Determine the [X, Y] coordinate at the center of the cell enclosing the given text.  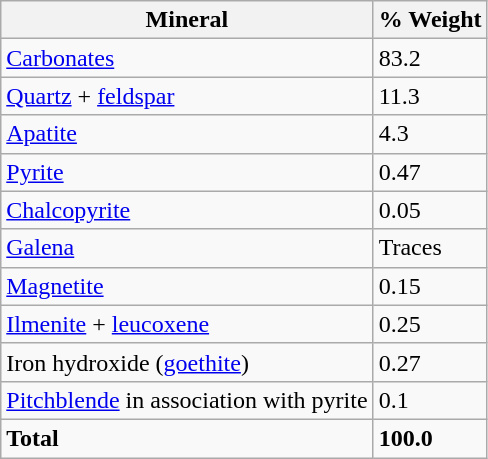
11.3 [430, 96]
Pyrite [187, 172]
0.27 [430, 362]
0.05 [430, 210]
Iron hydroxide (goethite) [187, 362]
Pitchblende in association with pyrite [187, 400]
Traces [430, 248]
83.2 [430, 58]
Carbonates [187, 58]
Quartz + feldspar [187, 96]
Apatite [187, 134]
4.3 [430, 134]
Galena [187, 248]
Ilmenite + leucoxene [187, 324]
0.25 [430, 324]
% Weight [430, 20]
Total [187, 438]
100.0 [430, 438]
0.15 [430, 286]
Chalcopyrite [187, 210]
0.1 [430, 400]
Mineral [187, 20]
Magnetite [187, 286]
0.47 [430, 172]
